Detect which cell encompasses the target text, then output its (X, Y) center coordinate. 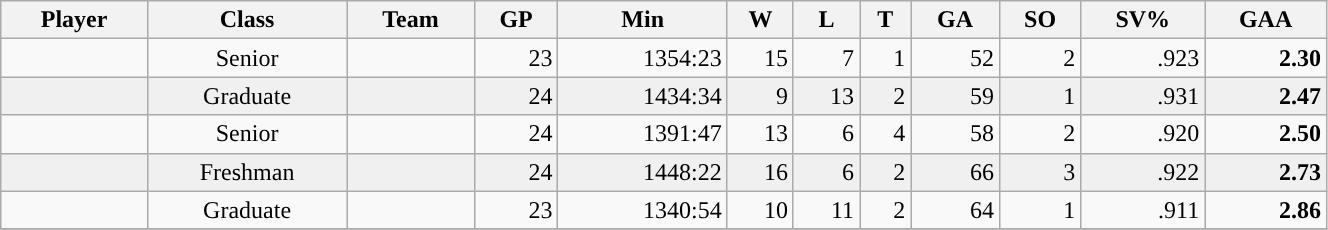
GA (956, 20)
1354:23 (642, 58)
.923 (1143, 58)
59 (956, 96)
1434:34 (642, 96)
15 (760, 58)
Freshman (246, 172)
.931 (1143, 96)
2.86 (1266, 210)
Min (642, 20)
9 (760, 96)
3 (1040, 172)
52 (956, 58)
.911 (1143, 210)
16 (760, 172)
SV% (1143, 20)
Team (410, 20)
10 (760, 210)
1391:47 (642, 134)
GAA (1266, 20)
64 (956, 210)
2.50 (1266, 134)
T (886, 20)
11 (826, 210)
7 (826, 58)
SO (1040, 20)
GP (516, 20)
.920 (1143, 134)
58 (956, 134)
1448:22 (642, 172)
Player (74, 20)
2.73 (1266, 172)
4 (886, 134)
W (760, 20)
66 (956, 172)
2.47 (1266, 96)
Class (246, 20)
.922 (1143, 172)
2.30 (1266, 58)
L (826, 20)
1340:54 (642, 210)
